Locate the cell with the specified text and output its (X, Y) center coordinate. 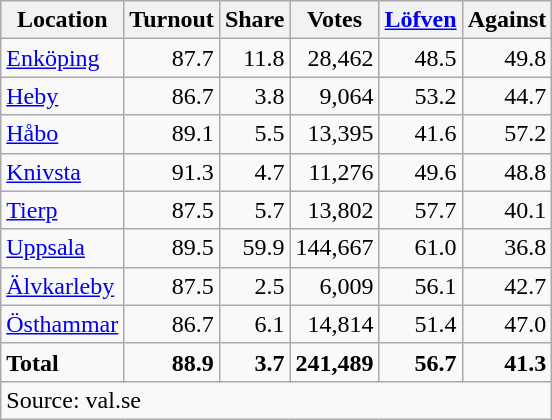
49.6 (420, 172)
Total (62, 362)
57.2 (507, 134)
Share (254, 20)
13,395 (334, 134)
241,489 (334, 362)
48.5 (420, 58)
6,009 (334, 286)
40.1 (507, 210)
59.9 (254, 248)
28,462 (334, 58)
Enköping (62, 58)
47.0 (507, 324)
Votes (334, 20)
88.9 (172, 362)
Against (507, 20)
56.7 (420, 362)
41.3 (507, 362)
4.7 (254, 172)
56.1 (420, 286)
Location (62, 20)
5.7 (254, 210)
48.8 (507, 172)
53.2 (420, 96)
Tierp (62, 210)
44.7 (507, 96)
2.5 (254, 286)
89.5 (172, 248)
13,802 (334, 210)
11,276 (334, 172)
11.8 (254, 58)
6.1 (254, 324)
42.7 (507, 286)
61.0 (420, 248)
144,667 (334, 248)
Östhammar (62, 324)
3.8 (254, 96)
41.6 (420, 134)
14,814 (334, 324)
Turnout (172, 20)
Source: val.se (276, 400)
51.4 (420, 324)
89.1 (172, 134)
5.5 (254, 134)
Löfven (420, 20)
3.7 (254, 362)
Älvkarleby (62, 286)
91.3 (172, 172)
Knivsta (62, 172)
Uppsala (62, 248)
57.7 (420, 210)
Håbo (62, 134)
36.8 (507, 248)
49.8 (507, 58)
Heby (62, 96)
87.7 (172, 58)
9,064 (334, 96)
